Return (x, y) of the center of cell containing provided text 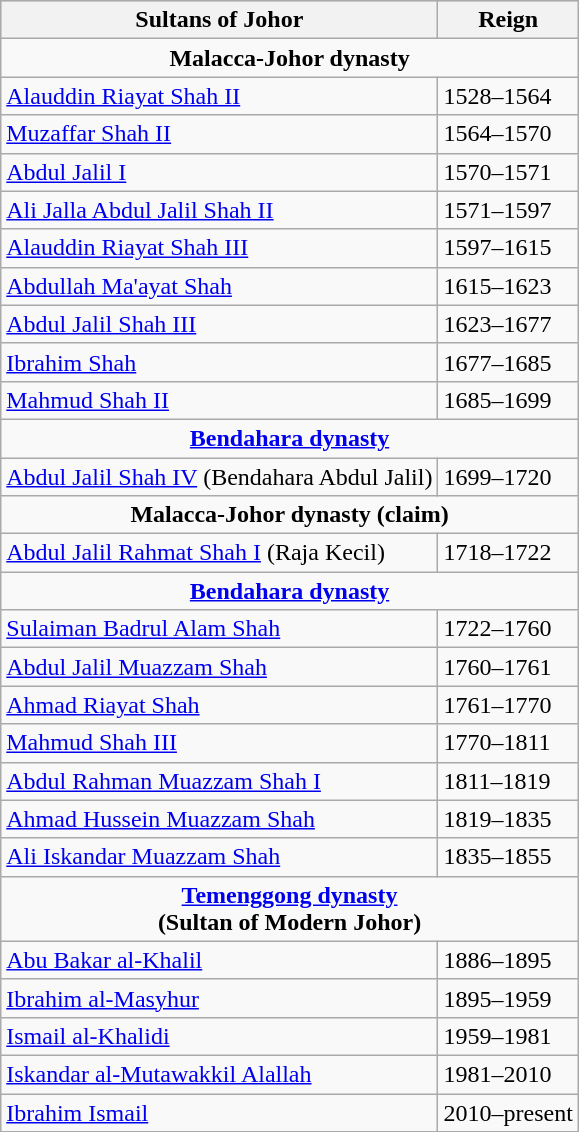
Temenggong dynasty (Sultan of Modern Johor) (290, 908)
1597–1615 (508, 248)
1722–1760 (508, 629)
Abdul Rahman Muazzam Shah I (220, 781)
Muzaffar Shah II (220, 134)
1886–1895 (508, 960)
1718–1722 (508, 553)
Abdul Jalil Muazzam Shah (220, 667)
Ahmad Hussein Muazzam Shah (220, 819)
Ismail al-Khalidi (220, 1036)
1685–1699 (508, 400)
1623–1677 (508, 324)
Iskandar al-Mutawakkil Alallah (220, 1074)
Abdul Jalil Rahmat Shah I (Raja Kecil) (220, 553)
1819–1835 (508, 819)
1699–1720 (508, 477)
1571–1597 (508, 210)
Reign (508, 20)
1770–1811 (508, 743)
Ibrahim Shah (220, 362)
Abdul Jalil I (220, 172)
Mahmud Shah II (220, 400)
1761–1770 (508, 705)
1570–1571 (508, 172)
Ali Jalla Abdul Jalil Shah II (220, 210)
1677–1685 (508, 362)
Abdullah Ma'ayat Shah (220, 286)
1564–1570 (508, 134)
Malacca-Johor dynasty (290, 58)
Alauddin Riayat Shah III (220, 248)
Abdul Jalil Shah III (220, 324)
Ibrahim Ismail (220, 1113)
1981–2010 (508, 1074)
Malacca-Johor dynasty (claim) (290, 515)
1959–1981 (508, 1036)
Mahmud Shah III (220, 743)
1528–1564 (508, 96)
Ibrahim al-Masyhur (220, 998)
1835–1855 (508, 857)
Abu Bakar al-Khalil (220, 960)
1760–1761 (508, 667)
Abdul Jalil Shah IV (Bendahara Abdul Jalil) (220, 477)
1895–1959 (508, 998)
1811–1819 (508, 781)
Ali Iskandar Muazzam Shah (220, 857)
Alauddin Riayat Shah II (220, 96)
Sulaiman Badrul Alam Shah (220, 629)
Sultans of Johor (220, 20)
2010–present (508, 1113)
1615–1623 (508, 286)
Ahmad Riayat Shah (220, 705)
